Pinpoint the cell where the given text exists, returning its (x, y) midpoint coordinate. 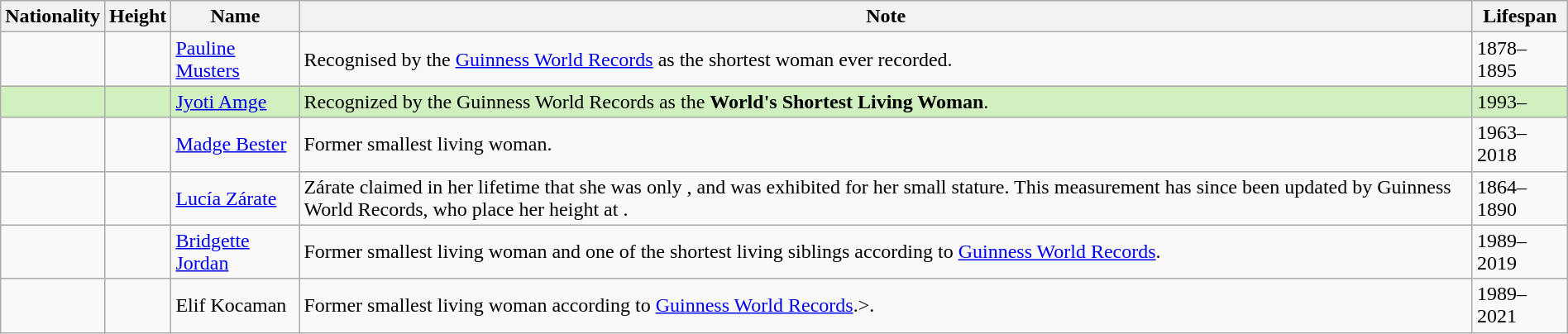
Elif Kocaman (235, 306)
1989–2021 (1520, 306)
Height (137, 17)
Pauline Musters (235, 60)
Note (887, 17)
Madge Bester (235, 144)
Former smallest living woman and one of the shortest living siblings according to Guinness World Records. (887, 251)
Nationality (53, 17)
Recognized by the Guinness World Records as the World's Shortest Living Woman. (887, 102)
1963–2018 (1520, 144)
Name (235, 17)
Jyoti Amge (235, 102)
Recognised by the Guinness World Records as the shortest woman ever recorded. (887, 60)
1864–1890 (1520, 198)
1989–2019 (1520, 251)
Lifespan (1520, 17)
Former smallest living woman according to Guinness World Records.>. (887, 306)
Lucía Zárate (235, 198)
Bridgette Jordan (235, 251)
Former smallest living woman. (887, 144)
1878–1895 (1520, 60)
1993– (1520, 102)
